Determine the (x, y) coordinate at the center of the cell enclosing the given text.  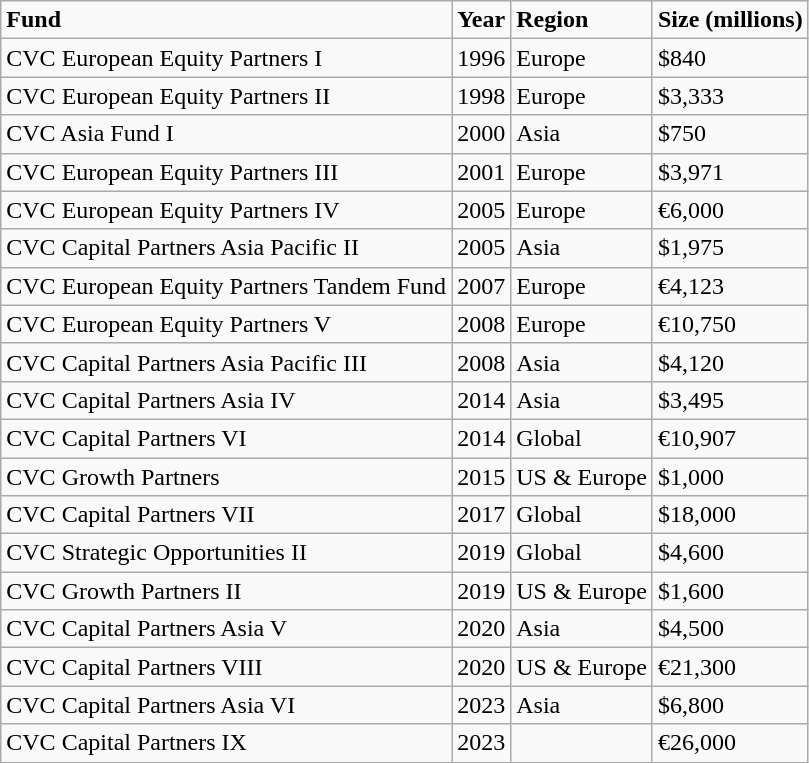
€10,907 (730, 438)
CVC European Equity Partners III (226, 172)
$18,000 (730, 515)
Year (482, 20)
$3,333 (730, 96)
Fund (226, 20)
$750 (730, 134)
CVC European Equity Partners Tandem Fund (226, 286)
$4,500 (730, 629)
CVC Capital Partners Asia VI (226, 705)
CVC Capital Partners IX (226, 743)
CVC Capital Partners Asia Pacific II (226, 248)
CVC Capital Partners VII (226, 515)
CVC Capital Partners VIII (226, 667)
CVC Strategic Opportunities II (226, 553)
€26,000 (730, 743)
$1,975 (730, 248)
1996 (482, 58)
$4,120 (730, 362)
2007 (482, 286)
€6,000 (730, 210)
€4,123 (730, 286)
2015 (482, 477)
CVC Capital Partners Asia IV (226, 400)
CVC Capital Partners VI (226, 438)
CVC Capital Partners Asia V (226, 629)
$1,000 (730, 477)
CVC European Equity Partners V (226, 324)
2000 (482, 134)
Region (582, 20)
CVC Growth Partners II (226, 591)
$6,800 (730, 705)
CVC European Equity Partners II (226, 96)
€21,300 (730, 667)
2017 (482, 515)
CVC European Equity Partners IV (226, 210)
1998 (482, 96)
Size (millions) (730, 20)
$3,971 (730, 172)
2001 (482, 172)
€10,750 (730, 324)
$3,495 (730, 400)
CVC European Equity Partners I (226, 58)
CVC Asia Fund I (226, 134)
$840 (730, 58)
$1,600 (730, 591)
CVC Growth Partners (226, 477)
CVC Capital Partners Asia Pacific III (226, 362)
$4,600 (730, 553)
